Output the [x, y] coordinate of the center of the cell containing the given text.  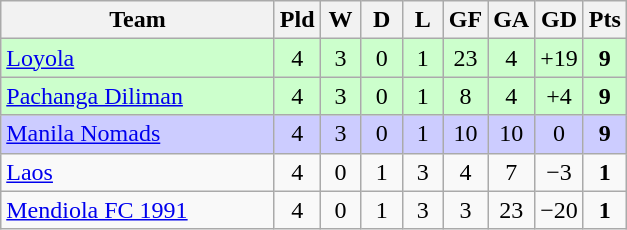
L [422, 20]
Pld [297, 20]
8 [465, 96]
GF [465, 20]
Team [138, 20]
7 [512, 172]
D [382, 20]
Loyola [138, 58]
Pts [604, 20]
−20 [560, 210]
Pachanga Diliman [138, 96]
GA [512, 20]
W [340, 20]
GD [560, 20]
Manila Nomads [138, 134]
Laos [138, 172]
+19 [560, 58]
−3 [560, 172]
+4 [560, 96]
Mendiola FC 1991 [138, 210]
